Detect which cell encompasses the target text, then output its [X, Y] center coordinate. 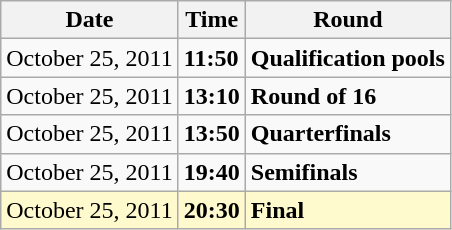
11:50 [212, 58]
20:30 [212, 210]
Round [348, 20]
Date [90, 20]
13:50 [212, 134]
Time [212, 20]
13:10 [212, 96]
Round of 16 [348, 96]
19:40 [212, 172]
Semifinals [348, 172]
Final [348, 210]
Qualification pools [348, 58]
Quarterfinals [348, 134]
